From the cell containing the given text, extract its center point as [X, Y] coordinate. 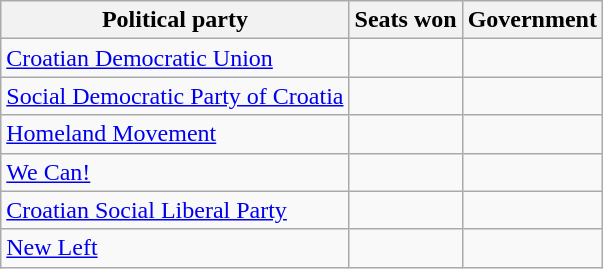
Seats won [406, 20]
Croatian Democratic Union [175, 58]
Social Democratic Party of Croatia [175, 96]
Political party [175, 20]
We Can! [175, 172]
Homeland Movement [175, 134]
Croatian Social Liberal Party [175, 210]
Government [532, 20]
New Left [175, 248]
